Locate the cell with the specified text and output its [x, y] center coordinate. 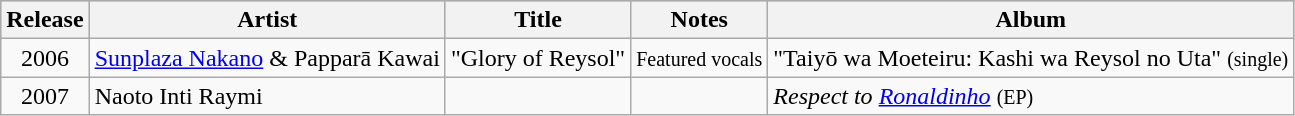
Featured vocals [700, 58]
Notes [700, 20]
Album [1031, 20]
Title [538, 20]
"Glory of Reysol" [538, 58]
Naoto Inti Raymi [267, 96]
Sunplaza Nakano & Papparā Kawai [267, 58]
"Taiyō wa Moeteiru: Kashi wa Reysol no Uta" (single) [1031, 58]
Artist [267, 20]
Respect to Ronaldinho (EP) [1031, 96]
Release [45, 20]
2007 [45, 96]
2006 [45, 58]
